For the text-containing cell, return its midpoint in [x, y] coordinate format. 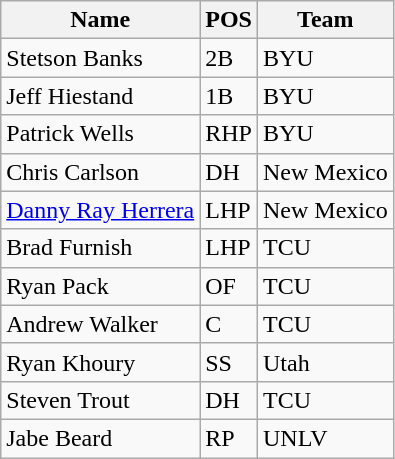
Chris Carlson [100, 172]
Patrick Wells [100, 134]
Brad Furnish [100, 248]
SS [229, 362]
Ryan Pack [100, 286]
Jabe Beard [100, 438]
Danny Ray Herrera [100, 210]
OF [229, 286]
RP [229, 438]
Team [325, 20]
POS [229, 20]
1B [229, 96]
2B [229, 58]
Steven Trout [100, 400]
Stetson Banks [100, 58]
Utah [325, 362]
UNLV [325, 438]
Ryan Khoury [100, 362]
Jeff Hiestand [100, 96]
RHP [229, 134]
Name [100, 20]
C [229, 324]
Andrew Walker [100, 324]
